Find where the given text appears and provide that cell's center as (x, y) coordinate. 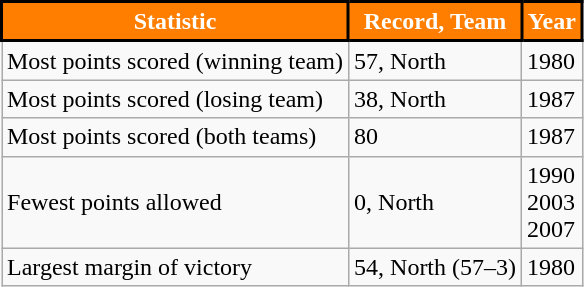
57, North (436, 60)
Record, Team (436, 22)
38, North (436, 99)
199020032007 (552, 202)
Most points scored (both teams) (176, 137)
Fewest points allowed (176, 202)
0, North (436, 202)
54, North (57–3) (436, 267)
Most points scored (losing team) (176, 99)
80 (436, 137)
Largest margin of victory (176, 267)
Most points scored (winning team) (176, 60)
Statistic (176, 22)
Year (552, 22)
